Search for the cell housing the specified text and yield its (x, y) center coordinate. 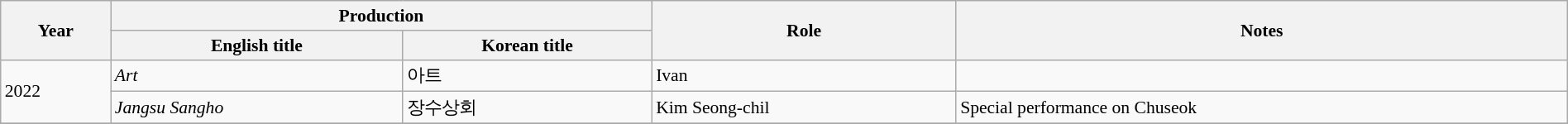
Art (256, 76)
English title (256, 45)
아트 (528, 76)
Korean title (528, 45)
Notes (1262, 30)
Production (381, 16)
Role (804, 30)
Jangsu Sangho (256, 107)
2022 (56, 91)
장수상회 (528, 107)
Kim Seong-chil (804, 107)
Special performance on Chuseok (1262, 107)
Ivan (804, 76)
Year (56, 30)
